Pinpoint the cell where the given text exists, returning its [X, Y] midpoint coordinate. 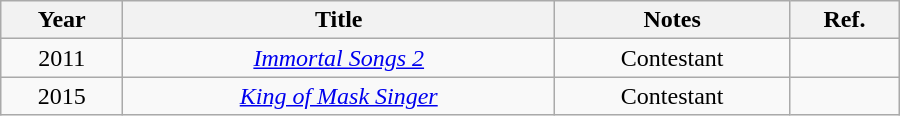
Ref. [845, 20]
Year [62, 20]
King of Mask Singer [339, 96]
2015 [62, 96]
Notes [672, 20]
2011 [62, 58]
Immortal Songs 2 [339, 58]
Title [339, 20]
